Identify which cell holds the provided text, then report its (X, Y) central coordinate. 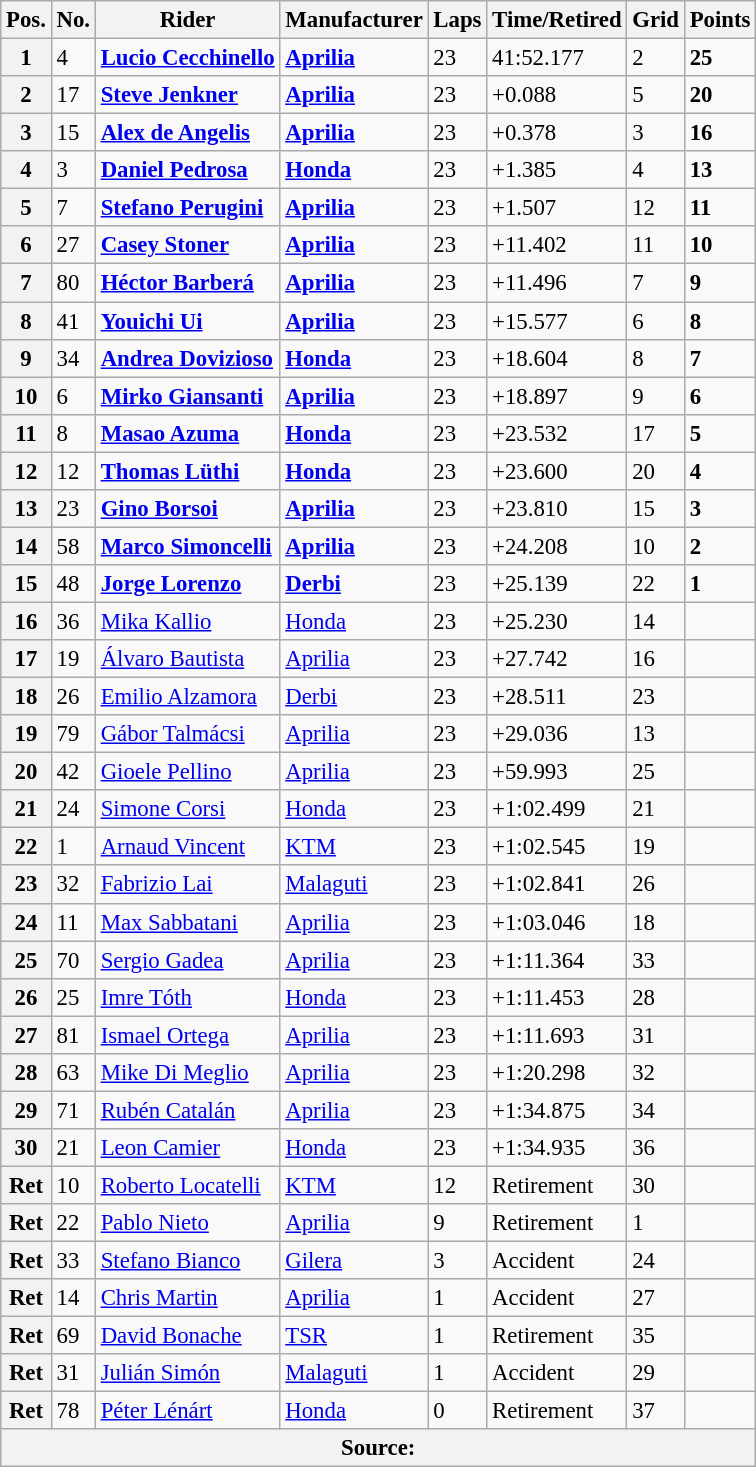
+0.088 (557, 95)
+18.897 (557, 396)
Stefano Bianco (188, 1261)
37 (656, 1411)
Ismael Ortega (188, 1035)
+0.378 (557, 133)
Pos. (26, 20)
Mike Di Meglio (188, 1073)
+1:02.841 (557, 885)
71 (73, 1110)
78 (73, 1411)
0 (458, 1411)
Grid (656, 20)
Laps (458, 20)
+11.496 (557, 283)
41 (73, 321)
Manufacturer (354, 20)
Fabrizio Lai (188, 885)
Masao Azuma (188, 433)
79 (73, 734)
+25.139 (557, 584)
Héctor Barberá (188, 283)
70 (73, 960)
+23.532 (557, 433)
+1:11.693 (557, 1035)
Julián Simón (188, 1373)
Lucio Cecchinello (188, 58)
+1:20.298 (557, 1073)
Casey Stoner (188, 245)
+1:03.046 (557, 922)
+1.385 (557, 170)
+23.600 (557, 471)
Gioele Pellino (188, 772)
+27.742 (557, 659)
+59.993 (557, 772)
+23.810 (557, 509)
+1:11.453 (557, 997)
Gilera (354, 1261)
Gino Borsoi (188, 509)
Pablo Nieto (188, 1223)
Andrea Dovizioso (188, 358)
Steve Jenkner (188, 95)
Max Sabbatani (188, 922)
41:52.177 (557, 58)
Sergio Gadea (188, 960)
Simone Corsi (188, 809)
+28.511 (557, 697)
58 (73, 546)
+1:02.545 (557, 847)
Leon Camier (188, 1148)
Mirko Giansanti (188, 396)
63 (73, 1073)
48 (73, 584)
Mika Kallio (188, 621)
TSR (354, 1336)
35 (656, 1336)
+24.208 (557, 546)
+1:11.364 (557, 960)
Arnaud Vincent (188, 847)
Points (720, 20)
+1:34.935 (557, 1148)
Stefano Perugini (188, 208)
81 (73, 1035)
+25.230 (557, 621)
+1:02.499 (557, 809)
Time/Retired (557, 20)
+1:34.875 (557, 1110)
Álvaro Bautista (188, 659)
42 (73, 772)
Alex de Angelis (188, 133)
+18.604 (557, 358)
80 (73, 283)
Gábor Talmácsi (188, 734)
Chris Martin (188, 1298)
Rider (188, 20)
Jorge Lorenzo (188, 584)
Youichi Ui (188, 321)
+1.507 (557, 208)
Daniel Pedrosa (188, 170)
+15.577 (557, 321)
Marco Simoncelli (188, 546)
Péter Lénárt (188, 1411)
Rubén Catalán (188, 1110)
69 (73, 1336)
Thomas Lüthi (188, 471)
+11.402 (557, 245)
Imre Tóth (188, 997)
Emilio Alzamora (188, 697)
No. (73, 20)
+29.036 (557, 734)
Roberto Locatelli (188, 1185)
David Bonache (188, 1336)
